From the cell containing the given text, extract its center point as [X, Y] coordinate. 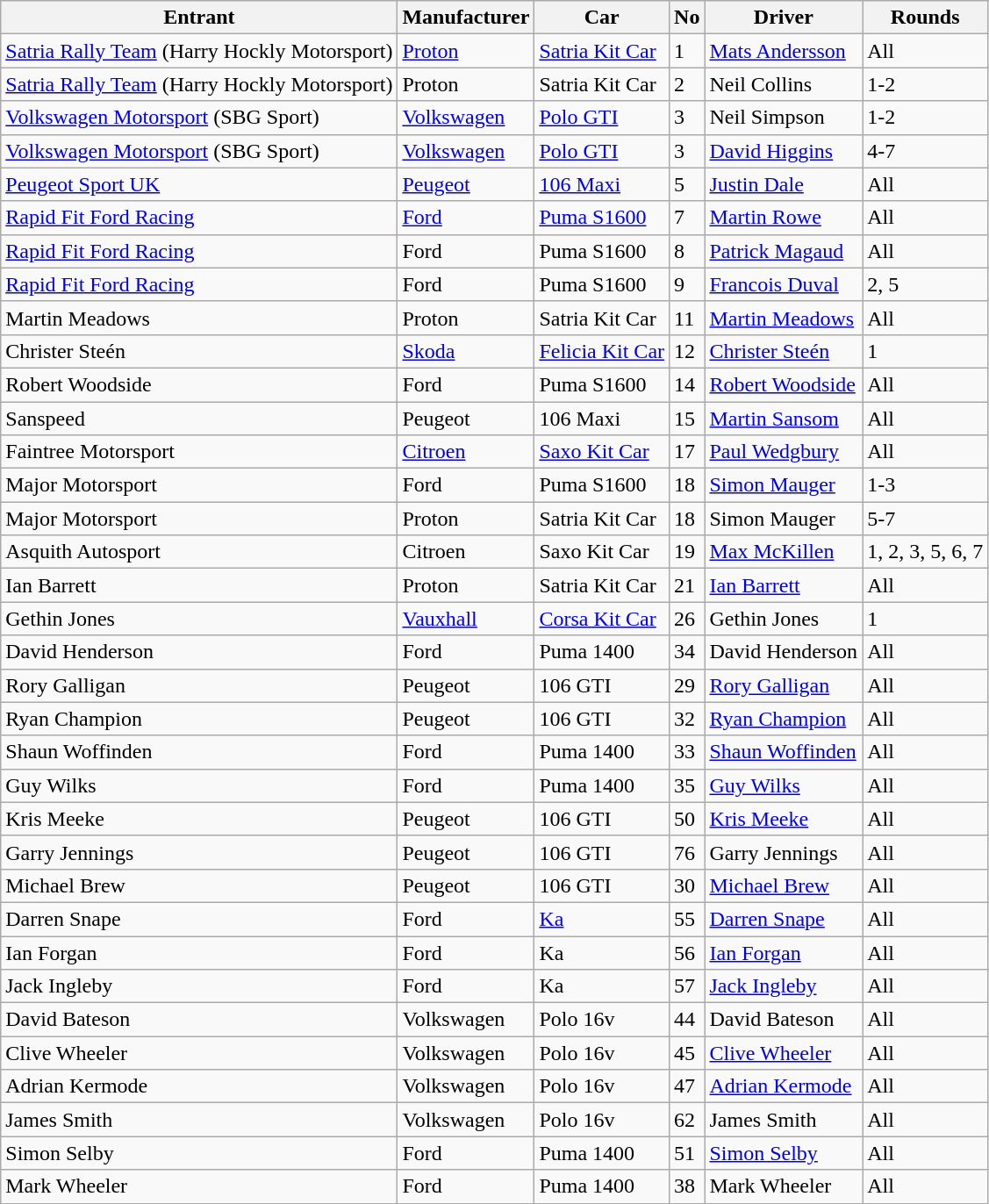
50 [687, 819]
2, 5 [925, 284]
Francois Duval [784, 284]
15 [687, 419]
Justin Dale [784, 184]
Rounds [925, 18]
33 [687, 752]
1, 2, 3, 5, 6, 7 [925, 552]
No [687, 18]
51 [687, 1153]
1-3 [925, 485]
11 [687, 318]
29 [687, 685]
34 [687, 652]
14 [687, 384]
Entrant [199, 18]
Mats Andersson [784, 51]
David Higgins [784, 151]
Car [602, 18]
2 [687, 84]
Martin Sansom [784, 419]
19 [687, 552]
Corsa Kit Car [602, 619]
Martin Rowe [784, 218]
Max McKillen [784, 552]
5 [687, 184]
62 [687, 1120]
21 [687, 585]
17 [687, 452]
Manufacturer [466, 18]
56 [687, 952]
Paul Wedgbury [784, 452]
12 [687, 351]
5-7 [925, 519]
47 [687, 1086]
55 [687, 919]
Driver [784, 18]
Neil Collins [784, 84]
Felicia Kit Car [602, 351]
30 [687, 885]
26 [687, 619]
38 [687, 1186]
57 [687, 986]
76 [687, 852]
45 [687, 1053]
44 [687, 1020]
8 [687, 251]
9 [687, 284]
Patrick Magaud [784, 251]
35 [687, 785]
Faintree Motorsport [199, 452]
Skoda [466, 351]
Asquith Autosport [199, 552]
Vauxhall [466, 619]
4-7 [925, 151]
Neil Simpson [784, 118]
7 [687, 218]
32 [687, 719]
Sanspeed [199, 419]
Peugeot Sport UK [199, 184]
